Determine the [x, y] coordinate at the center of the cell enclosing the given text.  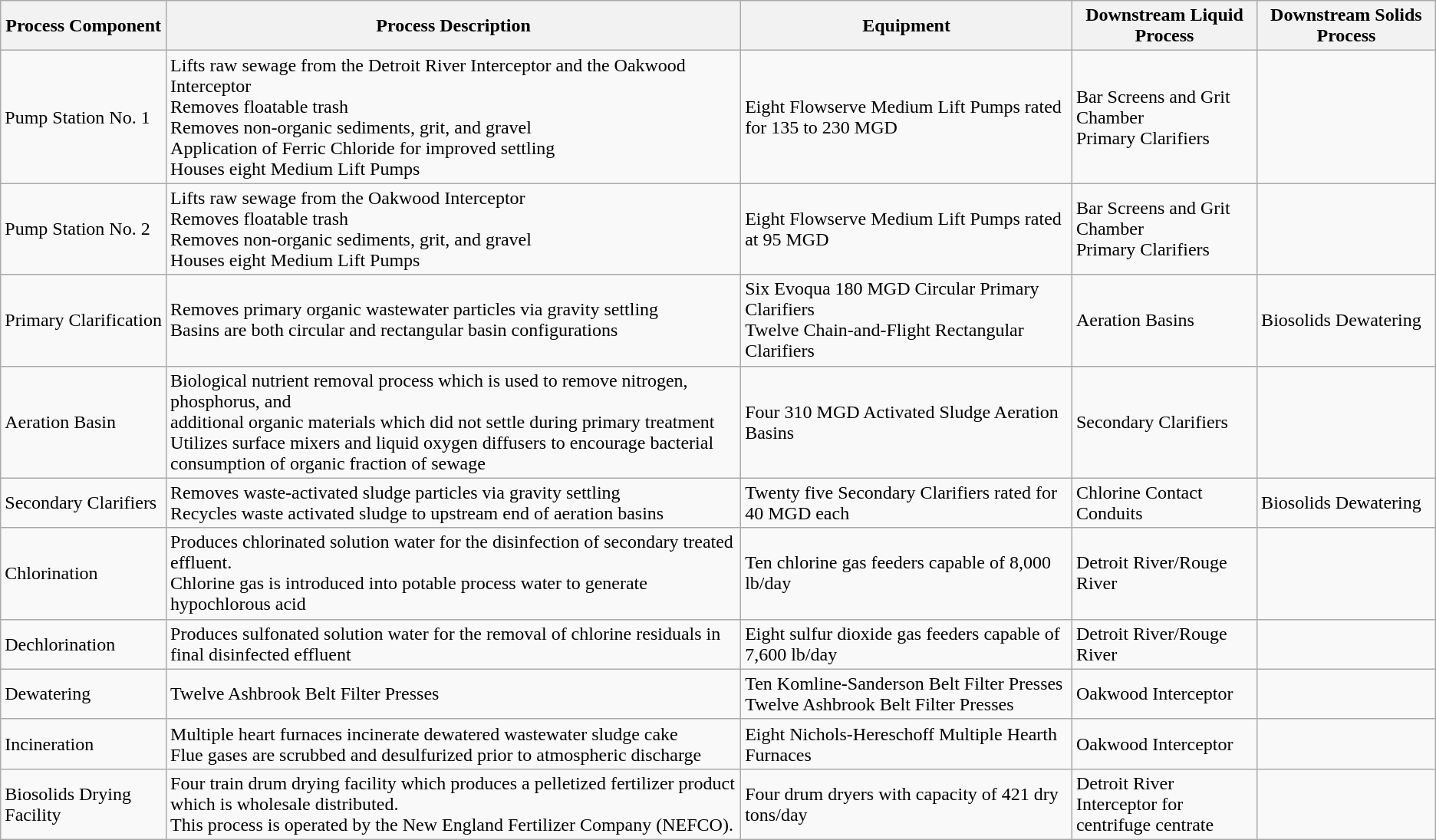
Dewatering [84, 693]
Biosolids Drying Facility [84, 804]
Twenty five Secondary Clarifiers rated for 40 MGD each [907, 503]
Produces sulfonated solution water for the removal of chlorine residuals in final disinfected effluent [454, 644]
Eight Flowserve Medium Lift Pumps rated at 95 MGD [907, 229]
Four drum dryers with capacity of 421 dry tons/day [907, 804]
Aeration Basin [84, 422]
Process Description [454, 26]
Chlorine Contact Conduits [1164, 503]
Six Evoqua 180 MGD Circular Primary ClarifiersTwelve Chain-and-Flight Rectangular Clarifiers [907, 321]
Process Component [84, 26]
Four 310 MGD Activated Sludge Aeration Basins [907, 422]
Removes waste-activated sludge particles via gravity settlingRecycles waste activated sludge to upstream end of aeration basins [454, 503]
Twelve Ashbrook Belt Filter Presses [454, 693]
Equipment [907, 26]
Eight sulfur dioxide gas feeders capable of 7,600 lb/day [907, 644]
Chlorination [84, 574]
Downstream Liquid Process [1164, 26]
Downstream Solids Process [1347, 26]
Eight Nichols-Hereschoff Multiple Hearth Furnaces [907, 744]
Detroit River Interceptor forcentrifuge centrate [1164, 804]
Pump Station No. 2 [84, 229]
Incineration [84, 744]
Eight Flowserve Medium Lift Pumps rated for 135 to 230 MGD [907, 117]
Primary Clarification [84, 321]
Ten Komline-Sanderson Belt Filter PressesTwelve Ashbrook Belt Filter Presses [907, 693]
Removes primary organic wastewater particles via gravity settlingBasins are both circular and rectangular basin configurations [454, 321]
Ten chlorine gas feeders capable of 8,000 lb/day [907, 574]
Pump Station No. 1 [84, 117]
Lifts raw sewage from the Oakwood InterceptorRemoves floatable trashRemoves non-organic sediments, grit, and gravelHouses eight Medium Lift Pumps [454, 229]
Aeration Basins [1164, 321]
Dechlorination [84, 644]
Multiple heart furnaces incinerate dewatered wastewater sludge cakeFlue gases are scrubbed and desulfurized prior to atmospheric discharge [454, 744]
